Scan for the cell matching the given text and deliver its [x, y] coordinate at center. 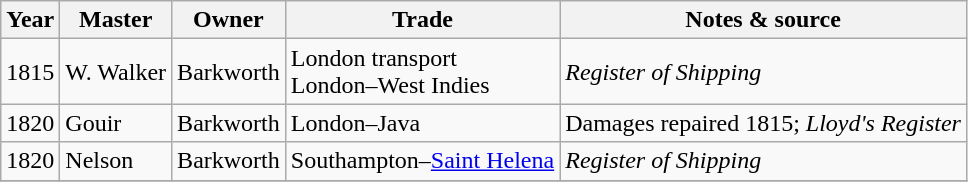
Trade [422, 20]
Southampton–Saint Helena [422, 161]
London–Java [422, 123]
London transportLondon–West Indies [422, 72]
1815 [30, 72]
Year [30, 20]
Gouir [116, 123]
W. Walker [116, 72]
Owner [229, 20]
Nelson [116, 161]
Master [116, 20]
Notes & source [764, 20]
Damages repaired 1815; Lloyd's Register [764, 123]
